Capture the cell that displays the provided text and extract its (X, Y) central coordinate. 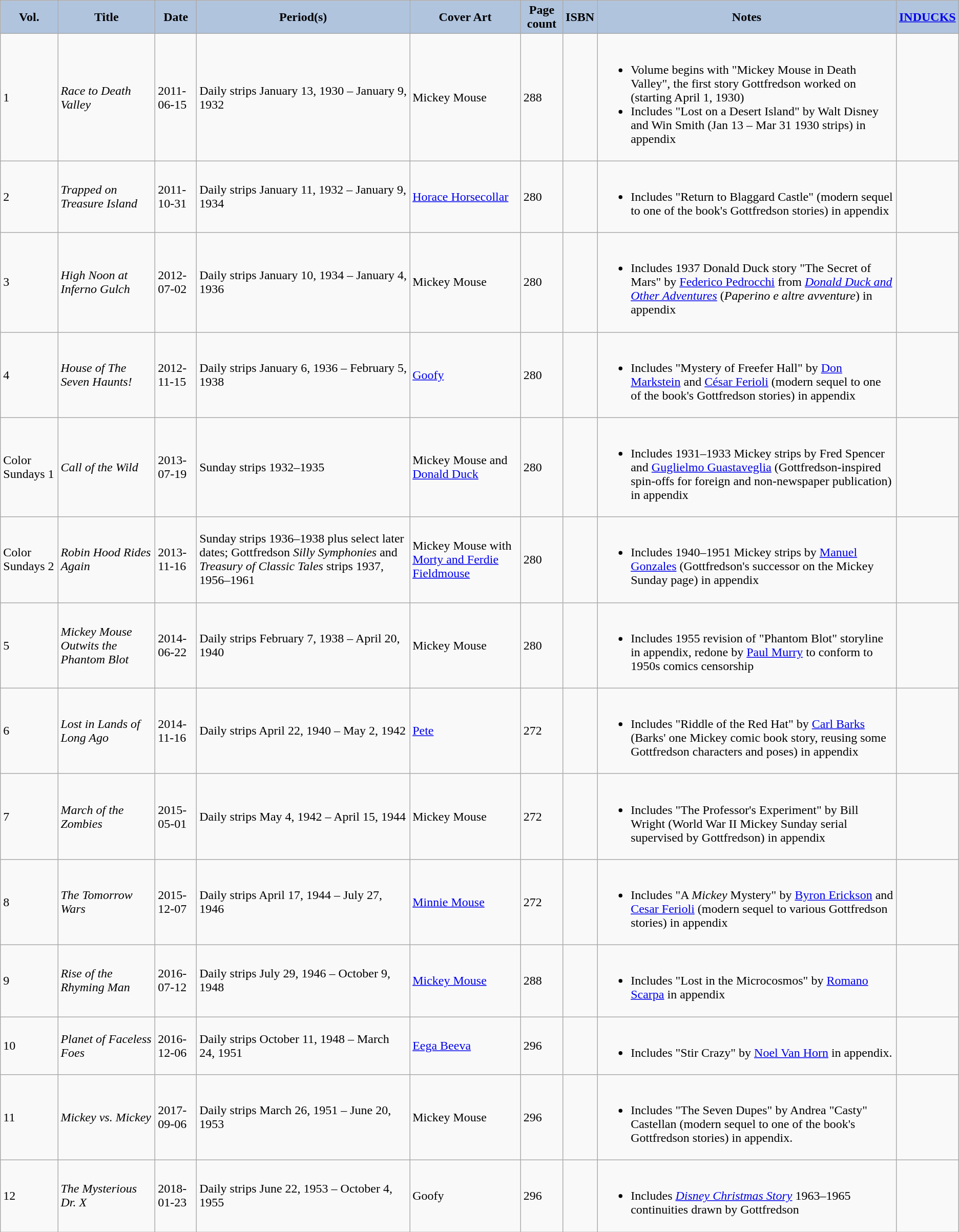
Daily strips October 11, 1948 – March 24, 1951 (303, 1045)
3 (29, 282)
Includes "Riddle of the Red Hat" by Carl Barks (Barks' one Mickey comic book story, reusing some Gottfredson characters and poses) in appendix (747, 730)
Title (107, 17)
Daily strips June 22, 1953 – October 4, 1955 (303, 1196)
2015-12-07 (176, 902)
Planet of Faceless Foes (107, 1045)
Eega Beeva (465, 1045)
2 (29, 197)
2013-11-16 (176, 559)
The Mysterious Dr. X (107, 1196)
Daily strips April 17, 1944 – July 27, 1946 (303, 902)
Includes "Return to Blaggard Castle" (modern sequel to one of the book's Gottfredson stories) in appendix (747, 197)
2011-06-15 (176, 97)
6 (29, 730)
2018-01-23 (176, 1196)
Includes 1940–1951 Mickey strips by Manuel Gonzales (Gottfredson's successor on the Mickey Sunday page) in appendix (747, 559)
Daily strips July 29, 1946 – October 9, 1948 (303, 980)
Includes "The Seven Dupes" by Andrea "Casty" Castellan (modern sequel to one of the book's Gottfredson stories) in appendix. (747, 1118)
Rise of the Rhyming Man (107, 980)
Page count (541, 17)
Vol. (29, 17)
Date (176, 17)
INDUCKS (927, 17)
11 (29, 1118)
March of the Zombies (107, 817)
Minnie Mouse (465, 902)
9 (29, 980)
Includes "Lost in the Microcosmos" by Romano Scarpa in appendix (747, 980)
Notes (747, 17)
Sunday strips 1932–1935 (303, 467)
Daily strips March 26, 1951 – June 20, 1953 (303, 1118)
Daily strips April 22, 1940 – May 2, 1942 (303, 730)
8 (29, 902)
Includes 1955 revision of "Phantom Blot" storyline in appendix, redone by Paul Murry to conform to 1950s comics censorship (747, 645)
4 (29, 375)
ISBN (580, 17)
Color Sundays 1 (29, 467)
Color Sundays 2 (29, 559)
Robin Hood Rides Again (107, 559)
Pete (465, 730)
Mickey Mouse Outwits the Phantom Blot (107, 645)
2017-09-06 (176, 1118)
Race to Death Valley (107, 97)
Includes "The Professor's Experiment" by Bill Wright (World War II Mickey Sunday serial supervised by Gottfredson) in appendix (747, 817)
Lost in Lands of Long Ago (107, 730)
2016-12-06 (176, 1045)
Mickey Mouse with Morty and Ferdie Fieldmouse (465, 559)
Daily strips May 4, 1942 – April 15, 1944 (303, 817)
Daily strips February 7, 1938 – April 20, 1940 (303, 645)
Mickey vs. Mickey (107, 1118)
Mickey Mouse and Donald Duck (465, 467)
Includes "A Mickey Mystery" by Byron Erickson and Cesar Ferioli (modern sequel to various Gottfredson stories) in appendix (747, 902)
Cover Art (465, 17)
7 (29, 817)
Includes Disney Christmas Story 1963–1965 continuities drawn by Gottfredson (747, 1196)
10 (29, 1045)
High Noon at Inferno Gulch (107, 282)
Horace Horsecollar (465, 197)
2015-05-01 (176, 817)
Call of the Wild (107, 467)
Daily strips January 13, 1930 – January 9, 1932 (303, 97)
Daily strips January 6, 1936 – February 5, 1938 (303, 375)
Daily strips January 11, 1932 – January 9, 1934 (303, 197)
5 (29, 645)
12 (29, 1196)
2013-07-19 (176, 467)
2014-11-16 (176, 730)
The Tomorrow Wars (107, 902)
2016-07-12 (176, 980)
Sunday strips 1936–1938 plus select later dates; Gottfredson Silly Symphonies and Treasury of Classic Tales strips 1937, 1956–1961 (303, 559)
Includes "Stir Crazy" by Noel Van Horn in appendix. (747, 1045)
2014-06-22 (176, 645)
Daily strips January 10, 1934 – January 4, 1936 (303, 282)
2011-10-31 (176, 197)
Includes "Mystery of Freefer Hall" by Don Markstein and César Ferioli (modern sequel to one of the book's Gottfredson stories) in appendix (747, 375)
2012-11-15 (176, 375)
2012-07-02 (176, 282)
Period(s) (303, 17)
House of The Seven Haunts! (107, 375)
Trapped on Treasure Island (107, 197)
1 (29, 97)
